Find where the given text appears and provide that cell's center as [x, y] coordinate. 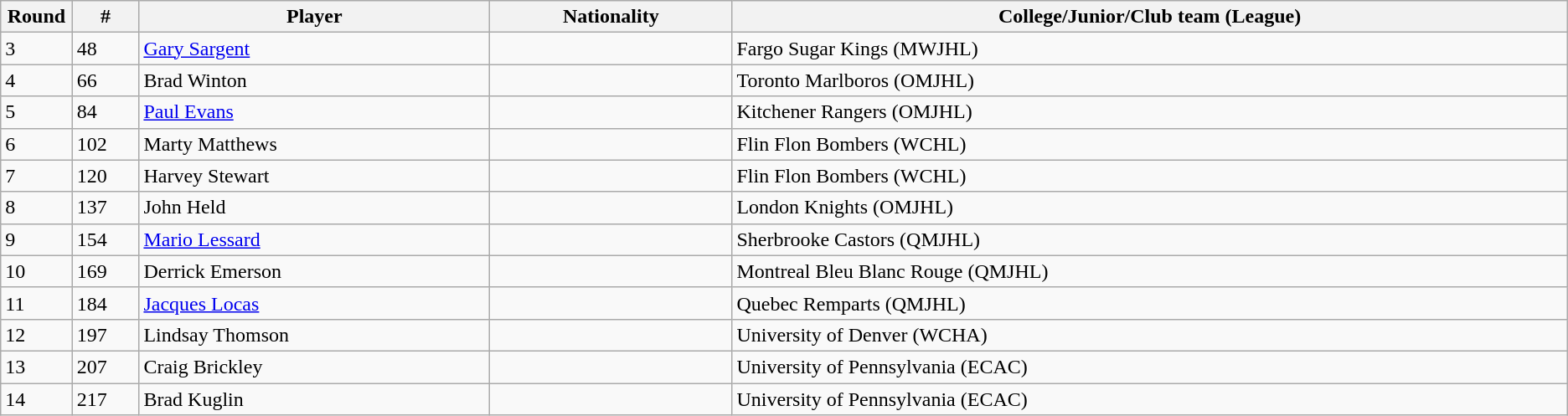
207 [106, 367]
University of Denver (WCHA) [1149, 335]
Quebec Remparts (QMJHL) [1149, 303]
14 [37, 399]
5 [37, 112]
3 [37, 49]
Player [315, 17]
10 [37, 271]
Marty Matthews [315, 144]
48 [106, 49]
120 [106, 176]
London Knights (OMJHL) [1149, 208]
Mario Lessard [315, 239]
4 [37, 80]
Sherbrooke Castors (QMJHL) [1149, 239]
66 [106, 80]
84 [106, 112]
Craig Brickley [315, 367]
Brad Kuglin [315, 399]
137 [106, 208]
Round [37, 17]
169 [106, 271]
Fargo Sugar Kings (MWJHL) [1149, 49]
12 [37, 335]
Toronto Marlboros (OMJHL) [1149, 80]
11 [37, 303]
Montreal Bleu Blanc Rouge (QMJHL) [1149, 271]
13 [37, 367]
Nationality [611, 17]
Derrick Emerson [315, 271]
Jacques Locas [315, 303]
Brad Winton [315, 80]
6 [37, 144]
College/Junior/Club team (League) [1149, 17]
Paul Evans [315, 112]
102 [106, 144]
# [106, 17]
Kitchener Rangers (OMJHL) [1149, 112]
8 [37, 208]
Harvey Stewart [315, 176]
154 [106, 239]
217 [106, 399]
John Held [315, 208]
197 [106, 335]
184 [106, 303]
7 [37, 176]
Lindsay Thomson [315, 335]
Gary Sargent [315, 49]
9 [37, 239]
